Scan for the cell matching the given text and deliver its (X, Y) coordinate at center. 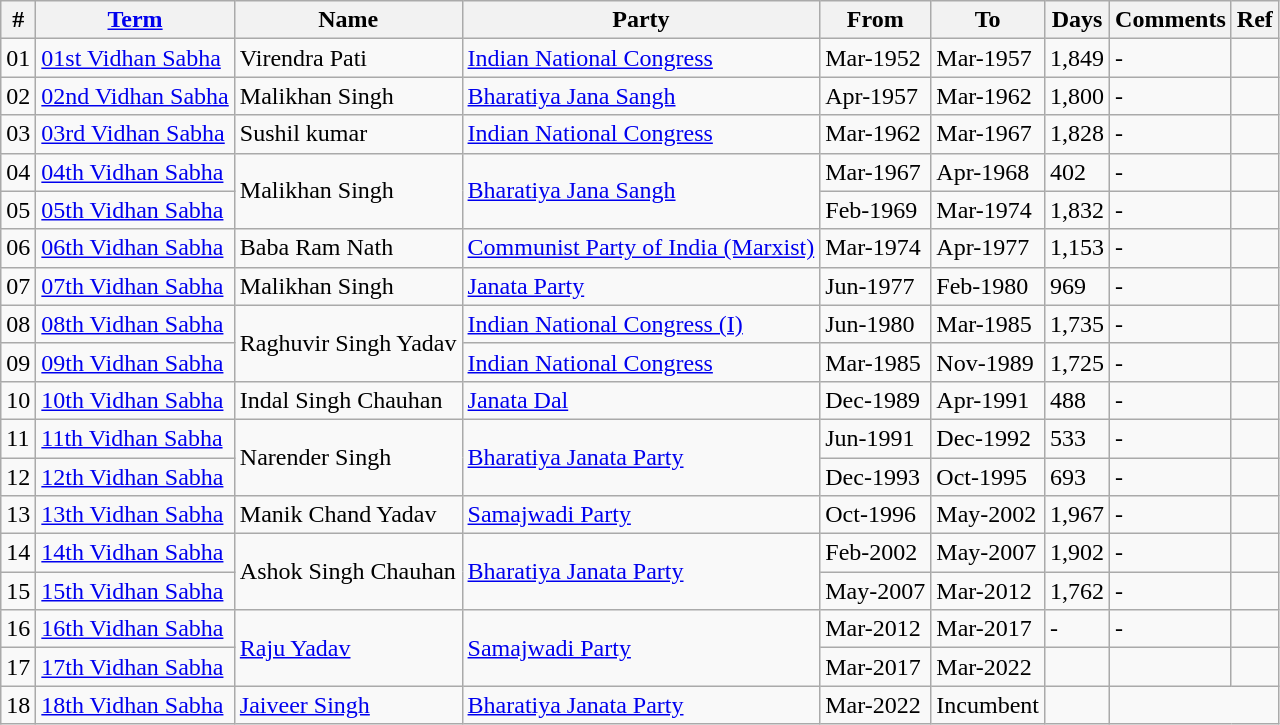
Apr-1957 (876, 96)
12 (18, 477)
1,832 (1076, 210)
04 (18, 172)
1,725 (1076, 362)
18th Vidhan Sabha (135, 705)
08th Vidhan Sabha (135, 324)
Jun-1977 (876, 286)
17 (18, 667)
03 (18, 134)
Manik Chand Yadav (348, 515)
02nd Vidhan Sabha (135, 96)
15th Vidhan Sabha (135, 591)
12th Vidhan Sabha (135, 477)
Apr-1977 (988, 248)
Mar-1952 (876, 58)
10th Vidhan Sabha (135, 400)
05th Vidhan Sabha (135, 210)
Dec-1993 (876, 477)
Communist Party of India (Marxist) (641, 248)
1,828 (1076, 134)
533 (1076, 438)
Jun-1991 (876, 438)
07 (18, 286)
Term (135, 20)
Oct-1995 (988, 477)
06 (18, 248)
02 (18, 96)
10 (18, 400)
Baba Ram Nath (348, 248)
Apr-1968 (988, 172)
Jun-1980 (876, 324)
16th Vidhan Sabha (135, 629)
Feb-1980 (988, 286)
Indian National Congress (I) (641, 324)
06th Vidhan Sabha (135, 248)
1,153 (1076, 248)
09th Vidhan Sabha (135, 362)
To (988, 20)
16 (18, 629)
1,762 (1076, 591)
15 (18, 591)
969 (1076, 286)
Name (348, 20)
693 (1076, 477)
Sushil kumar (348, 134)
01st Vidhan Sabha (135, 58)
Comments (1171, 20)
08 (18, 324)
Apr-1991 (988, 400)
1,902 (1076, 553)
May-2002 (988, 515)
09 (18, 362)
Days (1076, 20)
Ref (1254, 20)
Indal Singh Chauhan (348, 400)
13th Vidhan Sabha (135, 515)
18 (18, 705)
04th Vidhan Sabha (135, 172)
Janata Dal (641, 400)
Nov-1989 (988, 362)
Ashok Singh Chauhan (348, 572)
Party (641, 20)
Janata Party (641, 286)
1,849 (1076, 58)
14th Vidhan Sabha (135, 553)
Feb-2002 (876, 553)
From (876, 20)
Narender Singh (348, 457)
Virendra Pati (348, 58)
Raghuvir Singh Yadav (348, 343)
1,967 (1076, 515)
07th Vidhan Sabha (135, 286)
Dec-1992 (988, 438)
Incumbent (988, 705)
Feb-1969 (876, 210)
17th Vidhan Sabha (135, 667)
03rd Vidhan Sabha (135, 134)
14 (18, 553)
402 (1076, 172)
Raju Yadav (348, 648)
01 (18, 58)
488 (1076, 400)
# (18, 20)
13 (18, 515)
Oct-1996 (876, 515)
11th Vidhan Sabha (135, 438)
Dec-1989 (876, 400)
05 (18, 210)
Mar-1957 (988, 58)
Jaiveer Singh (348, 705)
1,735 (1076, 324)
11 (18, 438)
1,800 (1076, 96)
